Extract the (x, y) coordinate from the center of the cell holding the provided text.  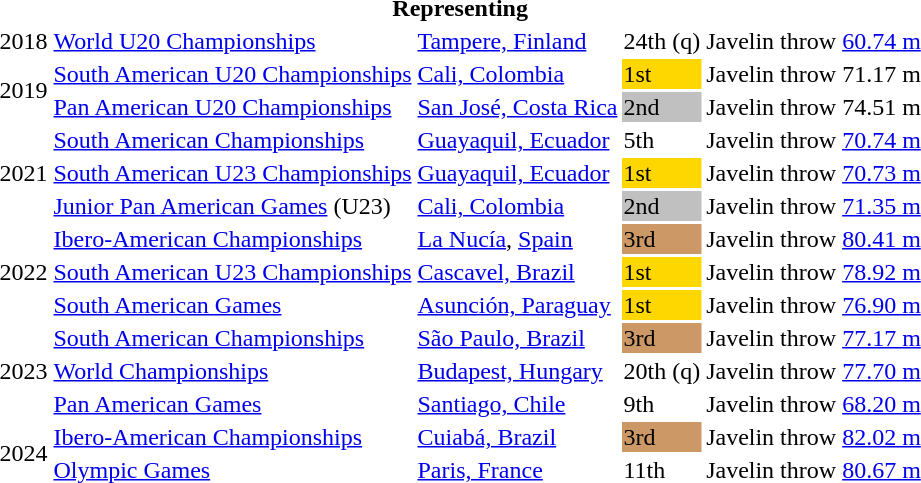
São Paulo, Brazil (518, 338)
9th (662, 404)
Asunción, Paraguay (518, 305)
Pan American U20 Championships (232, 107)
World Championships (232, 371)
San José, Costa Rica (518, 107)
Budapest, Hungary (518, 371)
Tampere, Finland (518, 41)
Santiago, Chile (518, 404)
Junior Pan American Games (U23) (232, 206)
20th (q) (662, 371)
Cascavel, Brazil (518, 272)
South American Games (232, 305)
Pan American Games (232, 404)
World U20 Championships (232, 41)
La Nucía, Spain (518, 239)
5th (662, 140)
Cuiabá, Brazil (518, 437)
24th (q) (662, 41)
South American U20 Championships (232, 74)
